From the cell containing the given text, extract its center point as (x, y) coordinate. 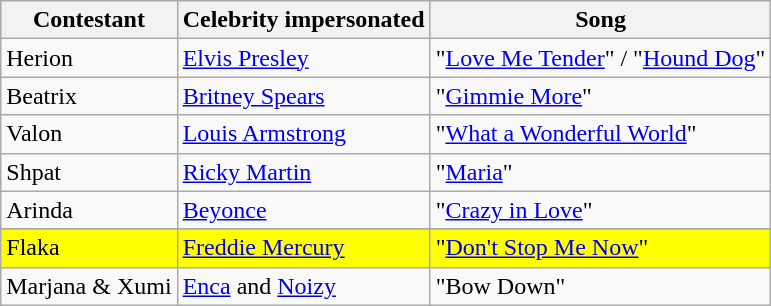
Valon (89, 134)
"Gimmie More" (600, 96)
"Don't Stop Me Now" (600, 248)
"Love Me Tender" / "Hound Dog" (600, 58)
"Maria" (600, 172)
Herion (89, 58)
"Bow Down" (600, 286)
Arinda (89, 210)
Contestant (89, 20)
Louis Armstrong (304, 134)
Beatrix (89, 96)
Ricky Martin (304, 172)
Enca and Noizy (304, 286)
Flaka (89, 248)
Celebrity impersonated (304, 20)
"What a Wonderful World" (600, 134)
Freddie Mercury (304, 248)
Beyonce (304, 210)
Shpat (89, 172)
Song (600, 20)
Marjana & Xumi (89, 286)
Britney Spears (304, 96)
"Crazy in Love" (600, 210)
Elvis Presley (304, 58)
